Identify which cell holds the provided text, then report its [x, y] central coordinate. 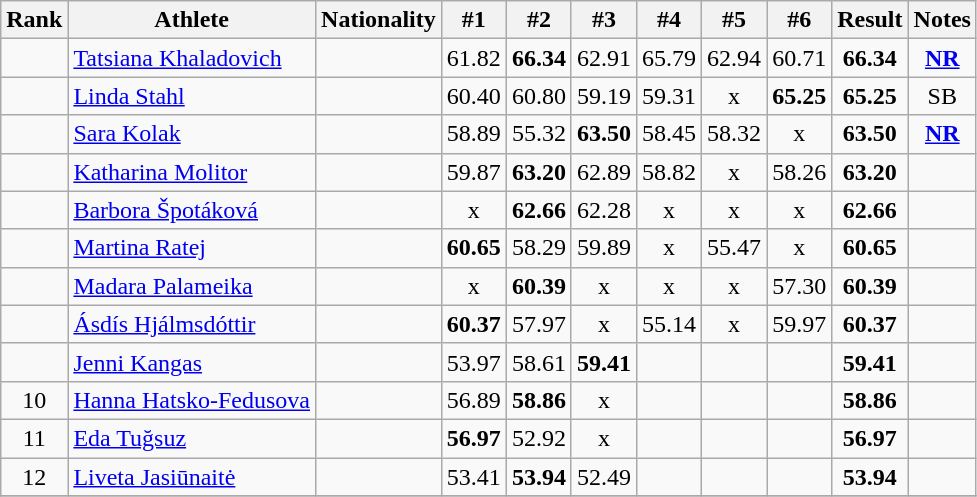
Martina Ratej [192, 248]
58.29 [538, 248]
58.26 [800, 172]
62.91 [604, 58]
59.89 [604, 248]
Notes [942, 20]
Linda Stahl [192, 96]
#3 [604, 20]
Result [870, 20]
Hanna Hatsko-Fedusova [192, 400]
59.19 [604, 96]
#2 [538, 20]
58.45 [668, 134]
59.87 [474, 172]
60.40 [474, 96]
#4 [668, 20]
55.47 [734, 248]
58.32 [734, 134]
59.31 [668, 96]
60.71 [800, 58]
58.82 [668, 172]
SB [942, 96]
56.89 [474, 400]
57.30 [800, 286]
#1 [474, 20]
62.94 [734, 58]
52.49 [604, 477]
53.41 [474, 477]
59.97 [800, 324]
10 [34, 400]
11 [34, 438]
52.92 [538, 438]
58.61 [538, 362]
60.80 [538, 96]
62.28 [604, 210]
55.32 [538, 134]
65.79 [668, 58]
Tatsiana Khaladovich [192, 58]
Liveta Jasiūnaitė [192, 477]
Madara Palameika [192, 286]
#5 [734, 20]
53.97 [474, 362]
Jenni Kangas [192, 362]
Eda Tuğsuz [192, 438]
Barbora Špotáková [192, 210]
Katharina Molitor [192, 172]
#6 [800, 20]
57.97 [538, 324]
58.89 [474, 134]
Ásdís Hjálmsdóttir [192, 324]
Sara Kolak [192, 134]
Athlete [192, 20]
62.89 [604, 172]
12 [34, 477]
55.14 [668, 324]
Nationality [379, 20]
Rank [34, 20]
61.82 [474, 58]
